Identify which cell holds the provided text, then report its (x, y) central coordinate. 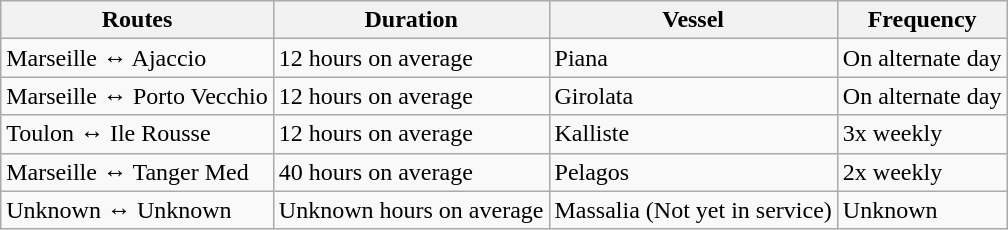
Unknown ↔ Unknown (138, 210)
Marseille ↔ Porto Vecchio (138, 96)
Routes (138, 20)
Unknown hours on average (411, 210)
Piana (693, 58)
Frequency (922, 20)
3x weekly (922, 134)
Massalia (Not yet in service) (693, 210)
Girolata (693, 96)
Marseille ↔ Ajaccio (138, 58)
40 hours on average (411, 172)
Vessel (693, 20)
Toulon ↔ Ile Rousse (138, 134)
Kalliste (693, 134)
2x weekly (922, 172)
Marseille ↔ Tanger Med (138, 172)
Duration (411, 20)
Unknown (922, 210)
Pelagos (693, 172)
